Identify which cell holds the provided text, then report its [X, Y] central coordinate. 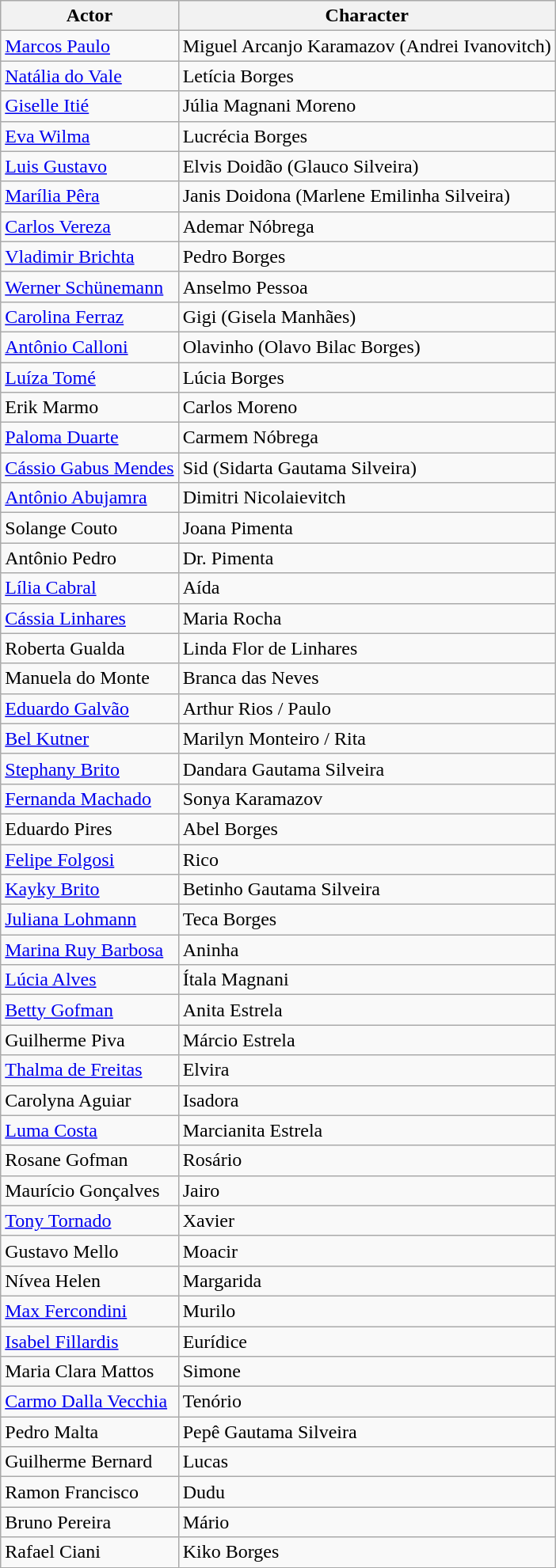
Joana Pimenta [367, 528]
Dudu [367, 1492]
Márcio Estrela [367, 1040]
Marcianita Estrela [367, 1130]
Abel Borges [367, 829]
Natália do Vale [89, 76]
Cássio Gabus Mendes [89, 468]
Dr. Pimenta [367, 558]
Lúcia Borges [367, 378]
Eurídice [367, 1342]
Vladimir Brichta [89, 256]
Juliana Lohmann [89, 920]
Rosane Gofman [89, 1160]
Marilyn Monteiro / Rita [367, 738]
Dimitri Nicolaievitch [367, 498]
Guilherme Bernard [89, 1462]
Branca das Neves [367, 678]
Antônio Calloni [89, 347]
Teca Borges [367, 920]
Max Fercondini [89, 1311]
Cássia Linhares [89, 618]
Luíza Tomé [89, 378]
Eva Wilma [89, 136]
Arthur Rios / Paulo [367, 708]
Aninha [367, 950]
Tony Tornado [89, 1221]
Kiko Borges [367, 1552]
Fernanda Machado [89, 799]
Carlos Moreno [367, 408]
Antônio Pedro [89, 558]
Moacir [367, 1251]
Maurício Gonçalves [89, 1190]
Ítala Magnani [367, 980]
Mário [367, 1522]
Luma Costa [89, 1130]
Giselle Itié [89, 106]
Jairo [367, 1190]
Isadora [367, 1100]
Letícia Borges [367, 76]
Sid (Sidarta Gautama Silveira) [367, 468]
Ramon Francisco [89, 1492]
Kayky Brito [89, 890]
Marcos Paulo [89, 46]
Linda Flor de Linhares [367, 648]
Eduardo Pires [89, 829]
Solange Couto [89, 528]
Lucrécia Borges [367, 136]
Lucas [367, 1462]
Dandara Gautama Silveira [367, 769]
Antônio Abujamra [89, 498]
Werner Schünemann [89, 287]
Lúcia Alves [89, 980]
Janis Doidona (Marlene Emilinha Silveira) [367, 196]
Manuela do Monte [89, 678]
Erik Marmo [89, 408]
Gustavo Mello [89, 1251]
Carmo Dalla Vecchia [89, 1402]
Bruno Pereira [89, 1522]
Gigi (Gisela Manhães) [367, 317]
Anita Estrela [367, 1010]
Carlos Vereza [89, 226]
Guilherme Piva [89, 1040]
Marina Ruy Barbosa [89, 950]
Nívea Helen [89, 1281]
Character [367, 16]
Elvis Doidão (Glauco Silveira) [367, 166]
Rico [367, 859]
Sonya Karamazov [367, 799]
Isabel Fillardis [89, 1342]
Rosário [367, 1160]
Carolyna Aguiar [89, 1100]
Simone [367, 1372]
Júlia Magnani Moreno [367, 106]
Maria Rocha [367, 618]
Margarida [367, 1281]
Betty Gofman [89, 1010]
Paloma Duarte [89, 438]
Eduardo Galvão [89, 708]
Luis Gustavo [89, 166]
Aída [367, 588]
Maria Clara Mattos [89, 1372]
Thalma de Freitas [89, 1070]
Roberta Gualda [89, 648]
Felipe Folgosi [89, 859]
Pepê Gautama Silveira [367, 1432]
Stephany Brito [89, 769]
Pedro Malta [89, 1432]
Elvira [367, 1070]
Rafael Ciani [89, 1552]
Miguel Arcanjo Karamazov (Andrei Ivanovitch) [367, 46]
Ademar Nóbrega [367, 226]
Marília Pêra [89, 196]
Xavier [367, 1221]
Murilo [367, 1311]
Olavinho (Olavo Bilac Borges) [367, 347]
Pedro Borges [367, 256]
Tenório [367, 1402]
Betinho Gautama Silveira [367, 890]
Bel Kutner [89, 738]
Lília Cabral [89, 588]
Anselmo Pessoa [367, 287]
Carmem Nóbrega [367, 438]
Actor [89, 16]
Carolina Ferraz [89, 317]
